Locate the cell with the specified text and output its [X, Y] center coordinate. 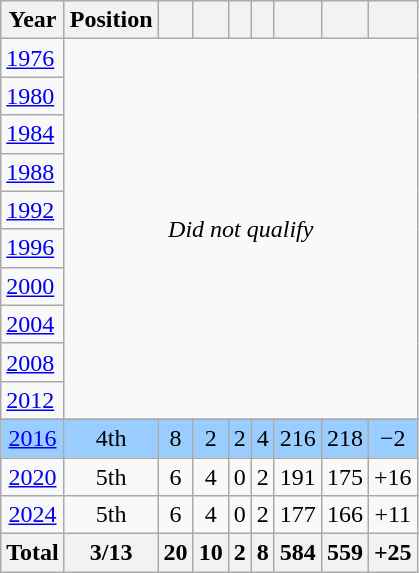
1976 [33, 58]
218 [344, 438]
Position [111, 20]
Total [33, 553]
177 [298, 515]
+16 [392, 477]
559 [344, 553]
1988 [33, 172]
1984 [33, 134]
Did not qualify [240, 230]
166 [344, 515]
216 [298, 438]
3/13 [111, 553]
2020 [33, 477]
4th [111, 438]
2000 [33, 286]
1980 [33, 96]
175 [344, 477]
1996 [33, 248]
+25 [392, 553]
2012 [33, 400]
2004 [33, 324]
Year [33, 20]
10 [210, 553]
+11 [392, 515]
−2 [392, 438]
1992 [33, 210]
2016 [33, 438]
2008 [33, 362]
584 [298, 553]
2024 [33, 515]
20 [176, 553]
191 [298, 477]
